Search for the cell housing the specified text and yield its [x, y] center coordinate. 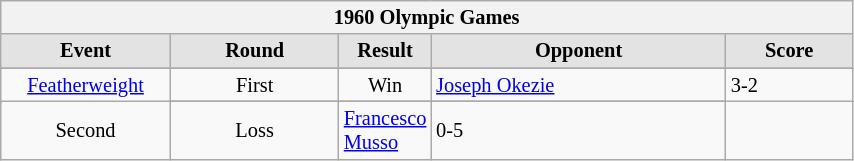
0-5 [578, 130]
3-2 [790, 85]
First [254, 85]
Opponent [578, 51]
Win [385, 85]
Event [86, 51]
Featherweight [86, 85]
1960 Olympic Games [427, 17]
Score [790, 51]
Second [86, 130]
Joseph Okezie [578, 85]
Loss [254, 130]
Round [254, 51]
Result [385, 51]
Francesco Musso [385, 130]
